Determine the [x, y] coordinate at the center of the cell enclosing the given text.  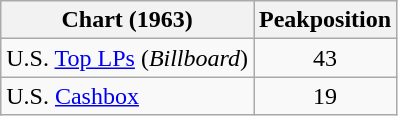
43 [326, 58]
U.S. Cashbox [128, 96]
Chart (1963) [128, 20]
U.S. Top LPs (Billboard) [128, 58]
Peakposition [326, 20]
19 [326, 96]
